Scan for the cell matching the given text and deliver its [X, Y] coordinate at center. 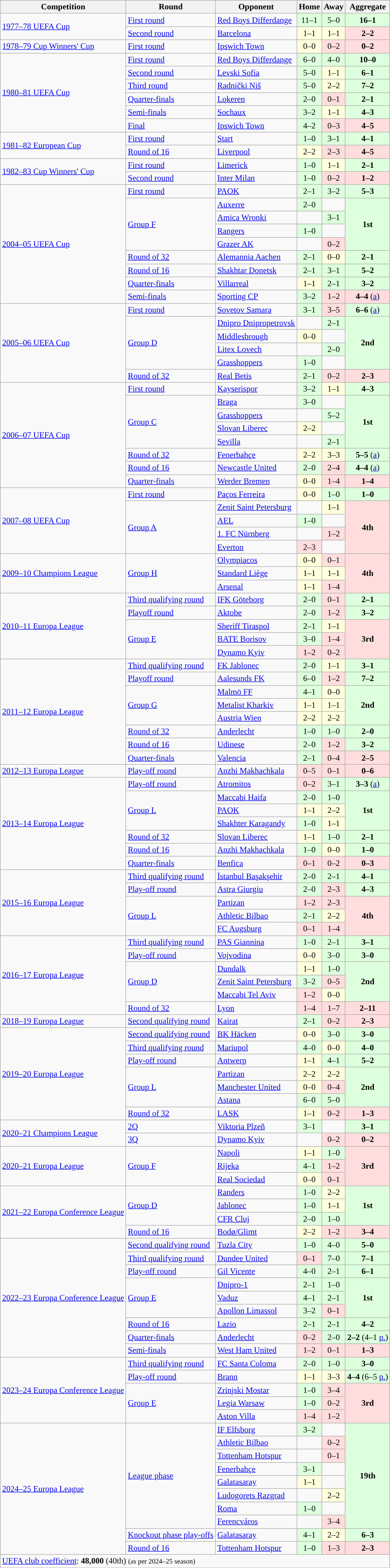
Aston Villa [256, 1416]
Kairat [256, 1021]
2004–05 UEFA Cup [63, 244]
Ferencváros [256, 1522]
2011–12 Europa League [63, 712]
Gil Vicente [256, 1271]
Inter Milan [256, 178]
Third round [171, 86]
CFR Cluj [256, 1218]
2022–23 Europa Conference League [63, 1298]
1–7 [334, 1008]
Rijeka [256, 1166]
2–11 [368, 1008]
2–5 [368, 758]
Benfica [256, 863]
Austria Wien [256, 718]
2–2 (4–1 p.) [368, 1337]
Rangers [256, 231]
7–1 [368, 1258]
BATE Borisov [256, 639]
Aktobe [256, 613]
Metalist Kharkiv [256, 705]
Alemannia Aachen [256, 257]
Randers [256, 1192]
0–6 [368, 771]
2016–17 Europa League [63, 975]
Sevilla [256, 442]
Barcelona [256, 33]
Paços Ferreira [256, 494]
3–5 [334, 310]
Lyon [256, 1008]
5–3 [368, 191]
6–3 [368, 1535]
IF Elfsborg [256, 1430]
2018–19 Europa League [63, 1021]
Opponent [256, 7]
2007–08 UEFA Cup [63, 520]
Group H [171, 573]
Lokeren [256, 99]
Everton [256, 547]
Standard Liège [256, 573]
Group A [171, 527]
Jablonec [256, 1205]
Vaduz [256, 1298]
Competition [63, 7]
2006–07 UEFA Cup [63, 435]
FC Santa Coloma [256, 1363]
4–4 (6–5 p.) [368, 1377]
League phase [171, 1476]
Aggregate [368, 7]
10–0 [368, 60]
İstanbul Başakşehir [256, 876]
Group C [171, 422]
Shakhtar Donetsk [256, 270]
2013–14 Europa League [63, 823]
Vojvodina [256, 955]
2009–10 Champions League [63, 573]
Dundalk [256, 968]
Lazio [256, 1324]
2020–21 Europa League [63, 1166]
5–5 (a) [368, 455]
Atromitos [256, 784]
Ludogorets Razgrad [256, 1495]
Braga [256, 402]
Auxerre [256, 205]
Amica Wronki [256, 218]
Grazer AK [256, 244]
Napoli [256, 1153]
2023–24 Europa Conference League [63, 1390]
1981–82 European Cup [63, 145]
Malmö FF [256, 692]
IFK Göteborg [256, 600]
AEL [256, 520]
Knockout phase play-offs [171, 1535]
Udinese [256, 744]
UEFA club coefficient: 48,000 (40th) (as per 2024–25 season) [195, 1561]
16–1 [368, 20]
LASK [256, 1113]
Real Betis [256, 375]
Villarreal [256, 283]
Astra Giurgiu [256, 889]
Apollon Limassol [256, 1311]
3Q [171, 1140]
2Q [171, 1126]
1978–79 Cup Winners' Cup [63, 46]
11–1 [309, 20]
Round [171, 7]
Olympiacos [256, 560]
Brann [256, 1377]
Levski Sofia [256, 73]
Liverpool [256, 152]
6–6 (a) [368, 310]
Viktoria Plzeň [256, 1126]
2015–16 Europa League [63, 903]
Roma [256, 1508]
2020–21 Champions League [63, 1133]
1980–81 UEFA Cup [63, 92]
PAS Giannina [256, 942]
2010–11 Europa League [63, 626]
2021–22 Europa Conference League [63, 1212]
Group G [171, 705]
Legia Warsaw [256, 1403]
Aalesunds FK [256, 679]
19th [368, 1476]
Maccabi Tel Aviv [256, 995]
2012–13 Europa League [63, 771]
Tuzla City [256, 1245]
2–4 [334, 468]
Manchester United [256, 1087]
1982–83 Cup Winners' Cup [63, 172]
Final [171, 125]
Dnipro Dnipropetrovsk [256, 323]
Start [256, 138]
Valencia [256, 758]
Middlesbrough [256, 336]
2005–06 UEFA Cup [63, 343]
FC Augsburg [256, 929]
3–3 (a) [368, 784]
7–0 [334, 1258]
Sporting CP [256, 297]
Arsenal [256, 587]
Radnički Niš [256, 86]
Sovetov Samara [256, 310]
Dnipro-1 [256, 1285]
Limerick [256, 165]
Antwerp [256, 1061]
Kayserispor [256, 389]
Zrinjski Mostar [256, 1390]
Away [334, 7]
Shakhter Karagandy [256, 824]
Maccabi Haifa [256, 797]
Werder Bremen [256, 481]
2019–20 Europa League [63, 1074]
Sochaux [256, 112]
Bodø/Glimt [256, 1232]
Litex Lovech [256, 349]
Newcastle United [256, 468]
1977–78 UEFA Cup [63, 27]
Astana [256, 1100]
2024–25 Europa League [63, 1489]
BK Häcken [256, 1034]
Home [309, 7]
Real Sociedad [256, 1179]
West Ham United [256, 1350]
Sheriff Tiraspol [256, 626]
FK Jablonec [256, 665]
1. FC Nürnberg [256, 534]
Dundee United [256, 1258]
Mariupol [256, 1048]
